Output the (X, Y) coordinate of the center of the cell containing the given text.  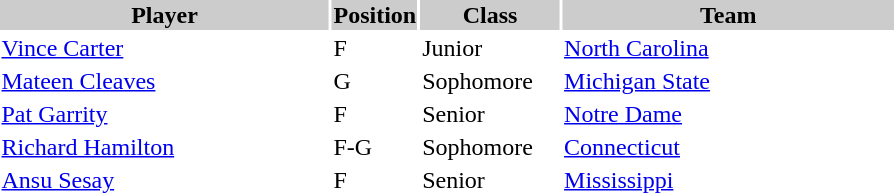
Class (490, 15)
Junior (490, 48)
G (375, 81)
Pat Garrity (164, 114)
Connecticut (728, 147)
Senior (490, 114)
Richard Hamilton (164, 147)
Position (375, 15)
Vince Carter (164, 48)
Team (728, 15)
Notre Dame (728, 114)
Mateen Cleaves (164, 81)
Player (164, 15)
Michigan State (728, 81)
F-G (375, 147)
North Carolina (728, 48)
